Provide the (x, y) coordinate of the cell's center where the given text is located.  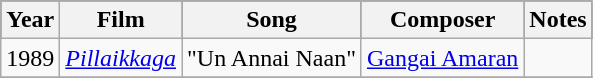
Year (30, 20)
Composer (442, 20)
Gangai Amaran (442, 58)
Film (121, 20)
Song (272, 20)
Pillaikkaga (121, 58)
Notes (558, 20)
"Un Annai Naan" (272, 58)
1989 (30, 58)
